Return the (x, y) coordinate for the center point of the cell that contains the specified text.  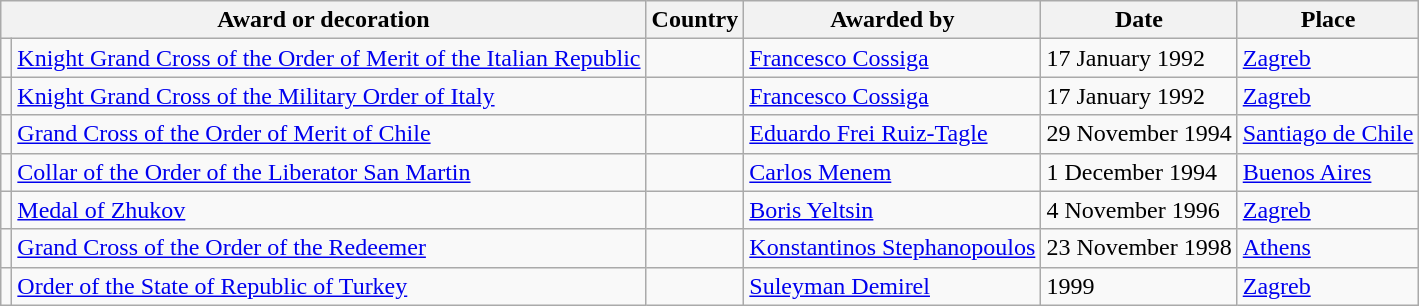
Knight Grand Cross of the Military Order of Italy (329, 96)
Knight Grand Cross of the Order of Merit of the Italian Republic (329, 58)
Grand Cross of the Order of the Redeemer (329, 248)
Carlos Menem (892, 172)
Country (695, 20)
29 November 1994 (1139, 134)
Boris Yeltsin (892, 210)
4 November 1996 (1139, 210)
Awarded by (892, 20)
Buenos Aires (1328, 172)
Eduardo Frei Ruiz-Tagle (892, 134)
Athens (1328, 248)
1999 (1139, 286)
Santiago de Chile (1328, 134)
Date (1139, 20)
1 December 1994 (1139, 172)
Konstantinos Stephanopoulos (892, 248)
Suleyman Demirel (892, 286)
Collar of the Order of the Liberator San Martin (329, 172)
23 November 1998 (1139, 248)
Medal of Zhukov (329, 210)
Order of the State of Republic of Turkey (329, 286)
Grand Cross of the Order of Merit of Chile (329, 134)
Award or decoration (324, 20)
Place (1328, 20)
